From the cell containing the given text, extract its center point as (X, Y) coordinate. 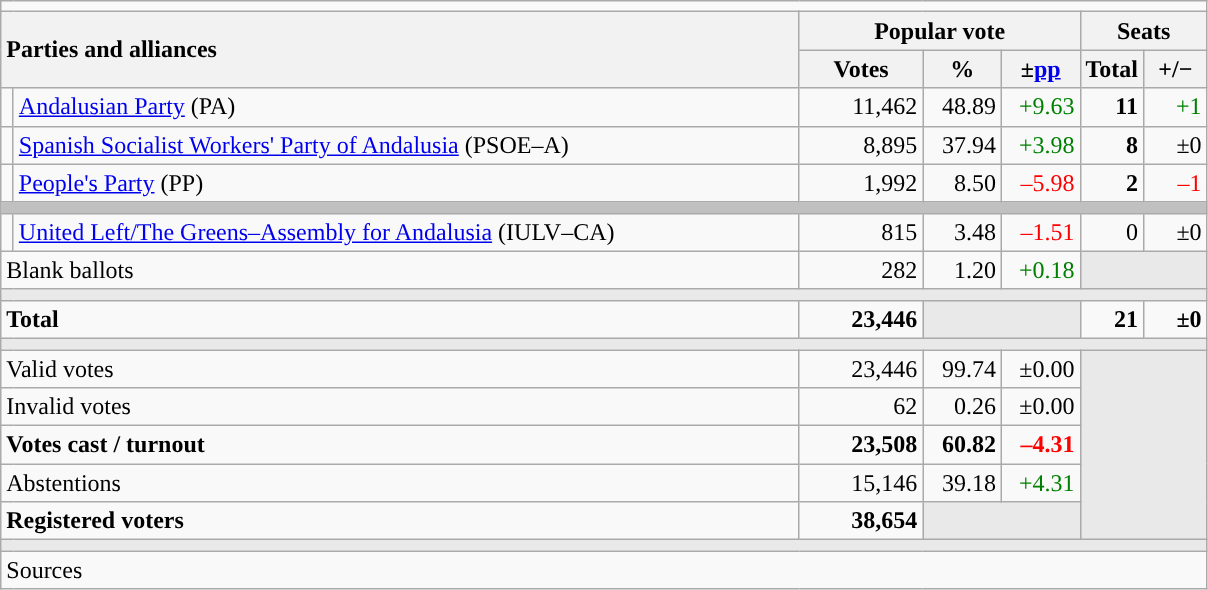
Votes (861, 69)
+4.31 (1040, 483)
62 (861, 407)
0.26 (962, 407)
99.74 (962, 369)
+9.63 (1040, 107)
15,146 (861, 483)
Spanish Socialist Workers' Party of Andalusia (PSOE–A) (406, 145)
Sources (604, 570)
Registered voters (400, 521)
–5.98 (1040, 183)
1,992 (861, 183)
+3.98 (1040, 145)
1.20 (962, 270)
3.48 (962, 232)
Invalid votes (400, 407)
2 (1112, 183)
Seats (1144, 31)
815 (861, 232)
8 (1112, 145)
11,462 (861, 107)
23,508 (861, 445)
Andalusian Party (PA) (406, 107)
United Left/The Greens–Assembly for Andalusia (IULV–CA) (406, 232)
People's Party (PP) (406, 183)
39.18 (962, 483)
38,654 (861, 521)
+/− (1176, 69)
±pp (1040, 69)
0 (1112, 232)
Valid votes (400, 369)
Popular vote (940, 31)
282 (861, 270)
48.89 (962, 107)
Votes cast / turnout (400, 445)
–1 (1176, 183)
8.50 (962, 183)
Parties and alliances (400, 50)
11 (1112, 107)
8,895 (861, 145)
% (962, 69)
–1.51 (1040, 232)
Abstentions (400, 483)
37.94 (962, 145)
60.82 (962, 445)
+1 (1176, 107)
Blank ballots (400, 270)
21 (1112, 319)
+0.18 (1040, 270)
–4.31 (1040, 445)
